Scan for the cell matching the given text and deliver its (X, Y) coordinate at center. 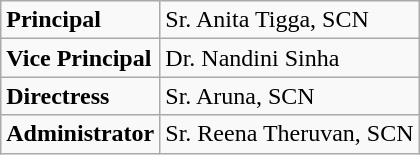
Sr. Anita Tigga, SCN (290, 20)
Administrator (80, 134)
Principal (80, 20)
Vice Principal (80, 58)
Directress (80, 96)
Sr. Aruna, SCN (290, 96)
Sr. Reena Theruvan, SCN (290, 134)
Dr. Nandini Sinha (290, 58)
